Return [X, Y] of the center of cell containing provided text 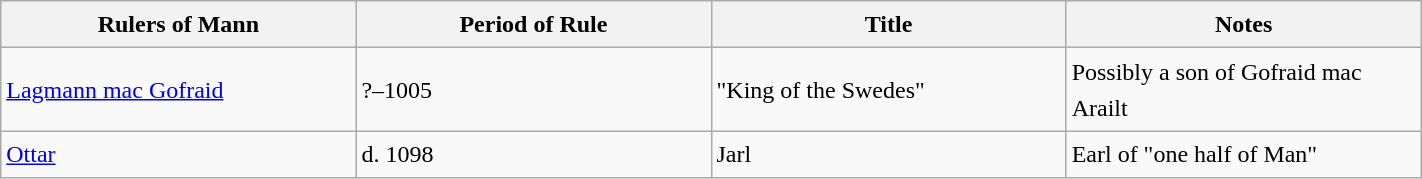
Period of Rule [534, 24]
Title [888, 24]
Ottar [178, 154]
d. 1098 [534, 154]
Possibly a son of Gofraid mac Arailt [1244, 90]
Rulers of Mann [178, 24]
Lagmann mac Gofraid [178, 90]
Notes [1244, 24]
Jarl [888, 154]
?–1005 [534, 90]
Earl of "one half of Man" [1244, 154]
"King of the Swedes" [888, 90]
